For the text-containing cell, return its midpoint in (X, Y) coordinate format. 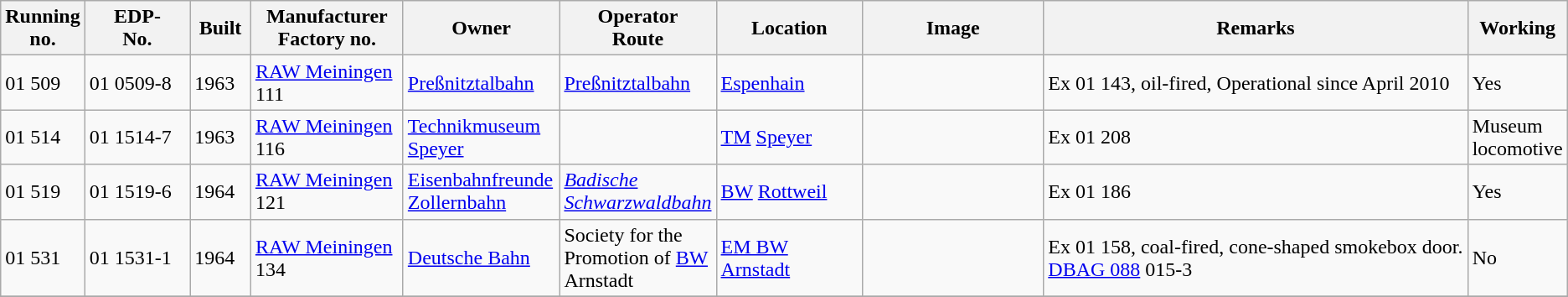
EM BW Arnstadt (789, 258)
EDP-No. (137, 29)
RAW Meiningen121 (327, 191)
01 531 (43, 258)
Working (1518, 29)
01 1514-7 (137, 138)
Built (221, 29)
Owner (481, 29)
01 519 (43, 191)
No (1518, 258)
01 514 (43, 138)
RAW Meiningen111 (327, 82)
BW Rottweil (789, 191)
TM Speyer (789, 138)
01 1531-1 (137, 258)
01 1519-6 (137, 191)
Espenhain (789, 82)
01 509 (43, 82)
Ex 01 186 (1256, 191)
Badische Schwarzwaldbahn (638, 191)
Museum locomotive (1518, 138)
Location (789, 29)
Ex 01 208 (1256, 138)
Ex 01 158, coal-fired, cone-shaped smokebox door. DBAG 088 015-3 (1256, 258)
RAW Meiningen134 (327, 258)
Ex 01 143, oil-fired, Operational since April 2010 (1256, 82)
ManufacturerFactory no. (327, 29)
Technikmuseum Speyer (481, 138)
Remarks (1256, 29)
01 0509-8 (137, 82)
Runningno. (43, 29)
OperatorRoute (638, 29)
Deutsche Bahn (481, 258)
Society for the Promotion of BW Arnstadt (638, 258)
Image (953, 29)
RAW Meiningen116 (327, 138)
Eisenbahnfreunde Zollernbahn (481, 191)
